Provide the (x, y) coordinate of the cell's center where the given text is located.  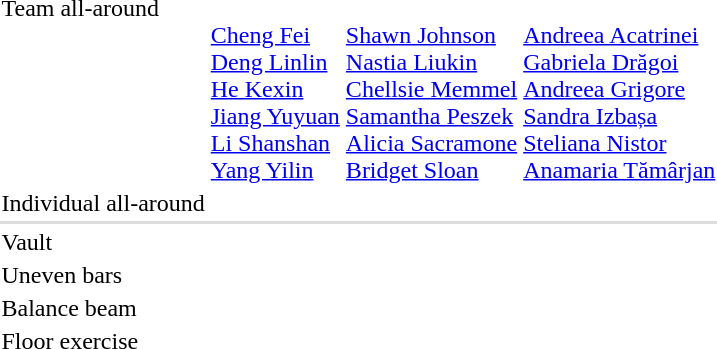
Vault (103, 242)
Individual all-around (103, 203)
Uneven bars (103, 275)
Balance beam (103, 308)
